Determine the (X, Y) coordinate at the center of the cell enclosing the given text.  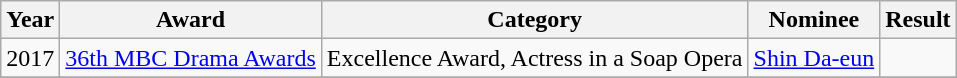
Result (918, 20)
2017 (30, 58)
Category (534, 20)
Nominee (814, 20)
Award (191, 20)
Year (30, 20)
36th MBC Drama Awards (191, 58)
Excellence Award, Actress in a Soap Opera (534, 58)
Shin Da-eun (814, 58)
